Find where the given text appears and provide that cell's center as [x, y] coordinate. 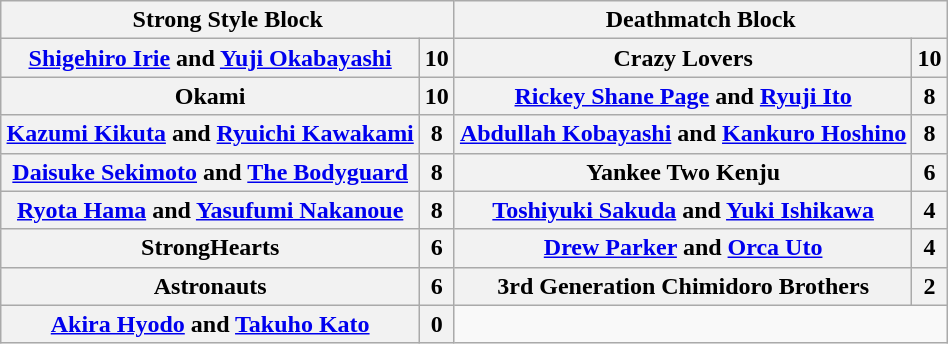
Astronauts [210, 286]
Strong Style Block [228, 20]
3rd Generation Chimidoro Brothers [683, 286]
Rickey Shane Page and Ryuji Ito [683, 96]
Ryota Hama and Yasufumi Nakanoue [210, 210]
0 [436, 324]
Okami [210, 96]
2 [930, 286]
Yankee Two Kenju [683, 172]
Akira Hyodo and Takuho Kato [210, 324]
Toshiyuki Sakuda and Yuki Ishikawa [683, 210]
Deathmatch Block [700, 20]
Abdullah Kobayashi and Kankuro Hoshino [683, 134]
StrongHearts [210, 248]
Kazumi Kikuta and Ryuichi Kawakami [210, 134]
Daisuke Sekimoto and The Bodyguard [210, 172]
Drew Parker and Orca Uto [683, 248]
Shigehiro Irie and Yuji Okabayashi [210, 58]
Crazy Lovers [683, 58]
